Output the [x, y] coordinate of the center of the cell containing the given text.  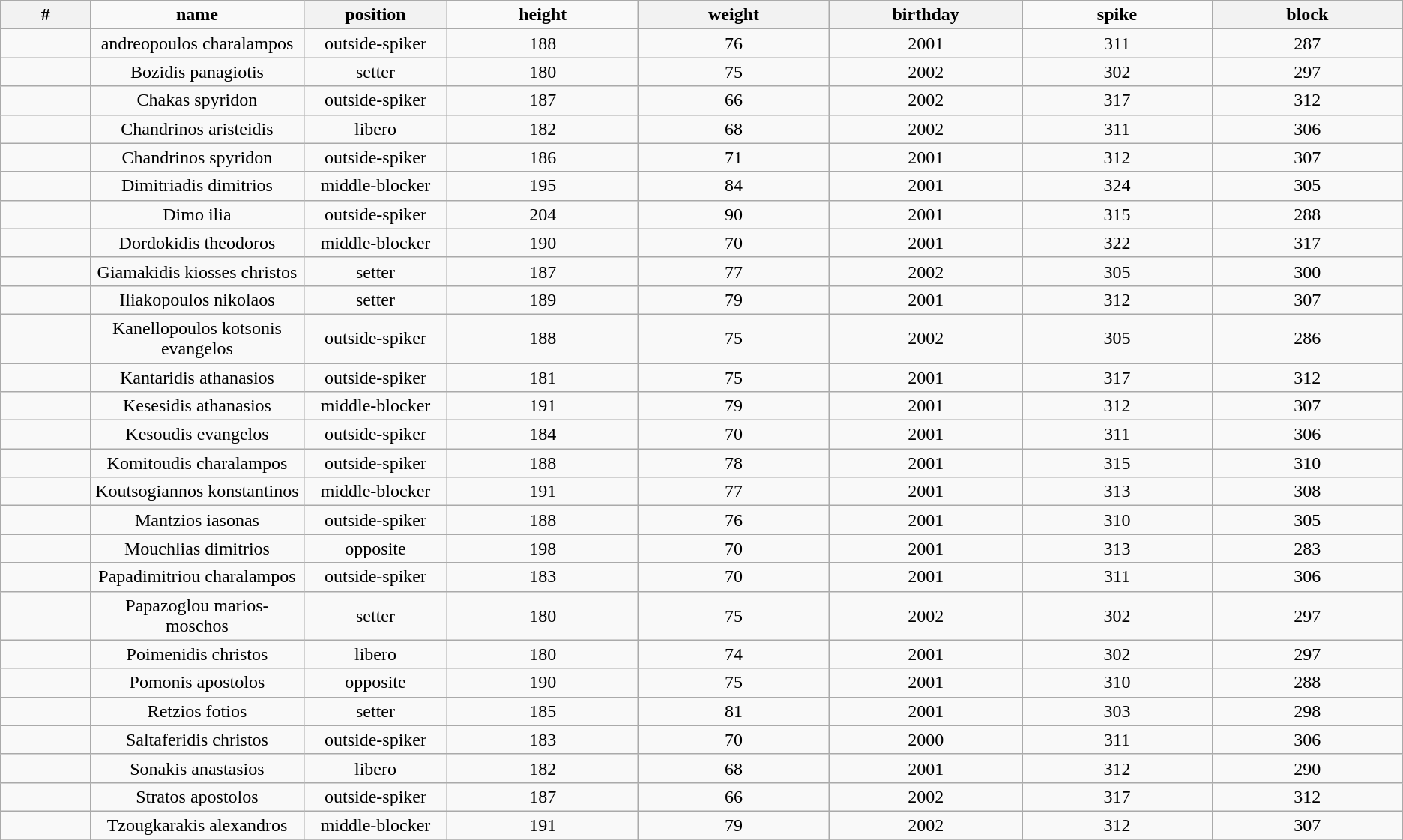
Papazoglou marios-moschos [197, 616]
birthday [926, 15]
Chandrinos spyridon [197, 157]
Dimitriadis dimitrios [197, 186]
Pomonis apostolos [197, 683]
Kesesidis athanasios [197, 406]
block [1307, 15]
spike [1117, 15]
Tzougkarakis alexandros [197, 825]
303 [1117, 711]
298 [1307, 711]
Poimenidis christos [197, 654]
81 [734, 711]
Chandrinos aristeidis [197, 129]
weight [734, 15]
# [46, 15]
position [375, 15]
Saltaferidis christos [197, 740]
Stratos apostolos [197, 797]
71 [734, 157]
Dordokidis theodoros [197, 243]
Sonakis anastasios [197, 768]
300 [1307, 271]
Kesoudis evangelos [197, 435]
74 [734, 654]
290 [1307, 768]
andreopoulos charalampos [197, 43]
Giamakidis kiosses christos [197, 271]
78 [734, 463]
186 [543, 157]
name [197, 15]
184 [543, 435]
286 [1307, 339]
Bozidis panagiotis [197, 72]
Kantaridis athanasios [197, 377]
Chakas spyridon [197, 100]
283 [1307, 549]
308 [1307, 492]
189 [543, 300]
height [543, 15]
Mouchlias dimitrios [197, 549]
322 [1117, 243]
195 [543, 186]
Koutsogiannos konstantinos [197, 492]
204 [543, 214]
287 [1307, 43]
84 [734, 186]
185 [543, 711]
324 [1117, 186]
Komitoudis charalampos [197, 463]
Papadimitriou charalampos [197, 577]
198 [543, 549]
Kanellopoulos kotsonis evangelos [197, 339]
Mantzios iasonas [197, 520]
181 [543, 377]
Retzios fotios [197, 711]
Dimo ilia [197, 214]
90 [734, 214]
2000 [926, 740]
Iliakopoulos nikolaos [197, 300]
